Pinpoint the cell where the given text exists, returning its [x, y] midpoint coordinate. 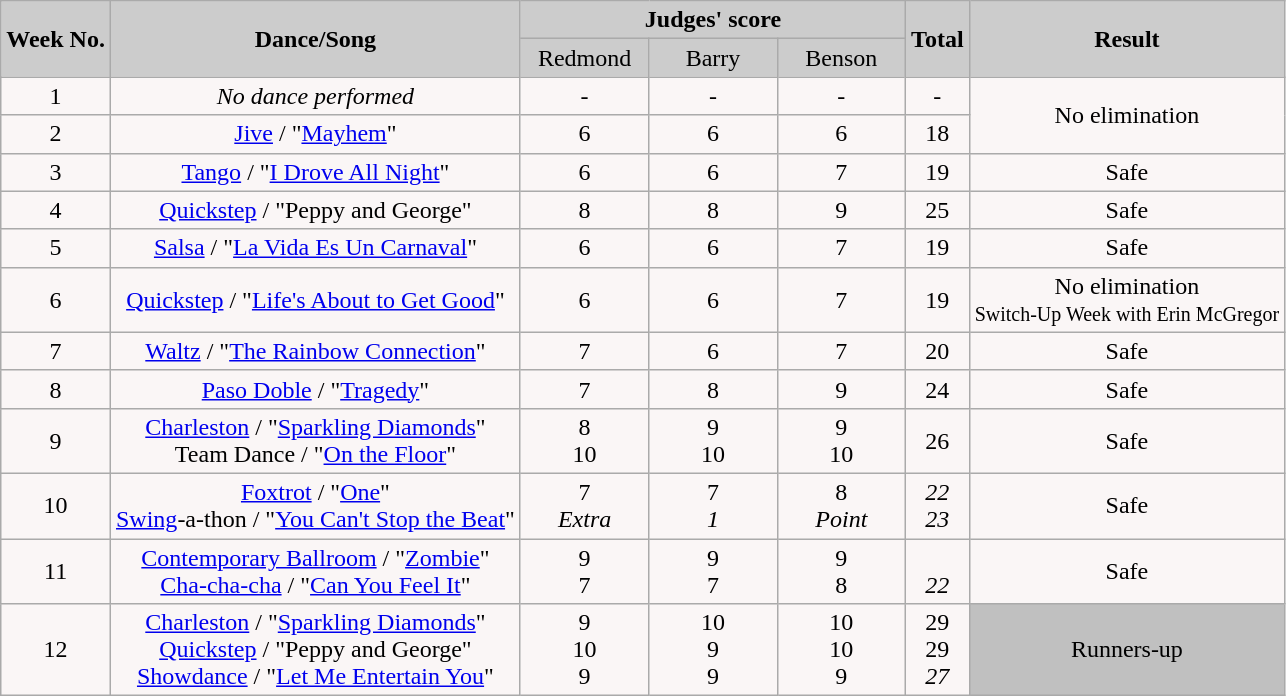
71 [713, 506]
7Extra [584, 506]
Waltz / "The Rainbow Connection" [315, 351]
Quickstep / "Life's About to Get Good" [315, 300]
Salsa / "La Vida Es Un Carnaval" [315, 248]
20 [938, 351]
Paso Doble / "Tragedy" [315, 389]
Foxtrot / "One"Swing-a-thon / "You Can't Stop the Beat" [315, 506]
2223 [938, 506]
Total [938, 39]
10 [56, 506]
9109 [584, 650]
Runners-up [1127, 650]
25 [938, 210]
292927 [938, 650]
Result [1127, 39]
No elimination [1127, 115]
Redmond [584, 58]
1 [56, 96]
810 [584, 440]
Tango / "I Drove All Night" [315, 172]
26 [938, 440]
Week No. [56, 39]
18 [938, 134]
10109 [841, 650]
3 [56, 172]
Charleston / "Sparkling Diamonds"Team Dance / "On the Floor" [315, 440]
Benson [841, 58]
No eliminationSwitch-Up Week with Erin McGregor [1127, 300]
98 [841, 570]
Quickstep / "Peppy and George" [315, 210]
No dance performed [315, 96]
Charleston / "Sparkling Diamonds"Quickstep / "Peppy and George"Showdance / "Let Me Entertain You" [315, 650]
2 [56, 134]
Jive / "Mayhem" [315, 134]
11 [56, 570]
1099 [713, 650]
24 [938, 389]
Contemporary Ballroom / "Zombie"Cha-cha-cha / "Can You Feel It" [315, 570]
Barry [713, 58]
4 [56, 210]
12 [56, 650]
8Point [841, 506]
Dance/Song [315, 39]
5 [56, 248]
Judges' score [712, 20]
22 [938, 570]
